Search for the cell housing the specified text and yield its (X, Y) center coordinate. 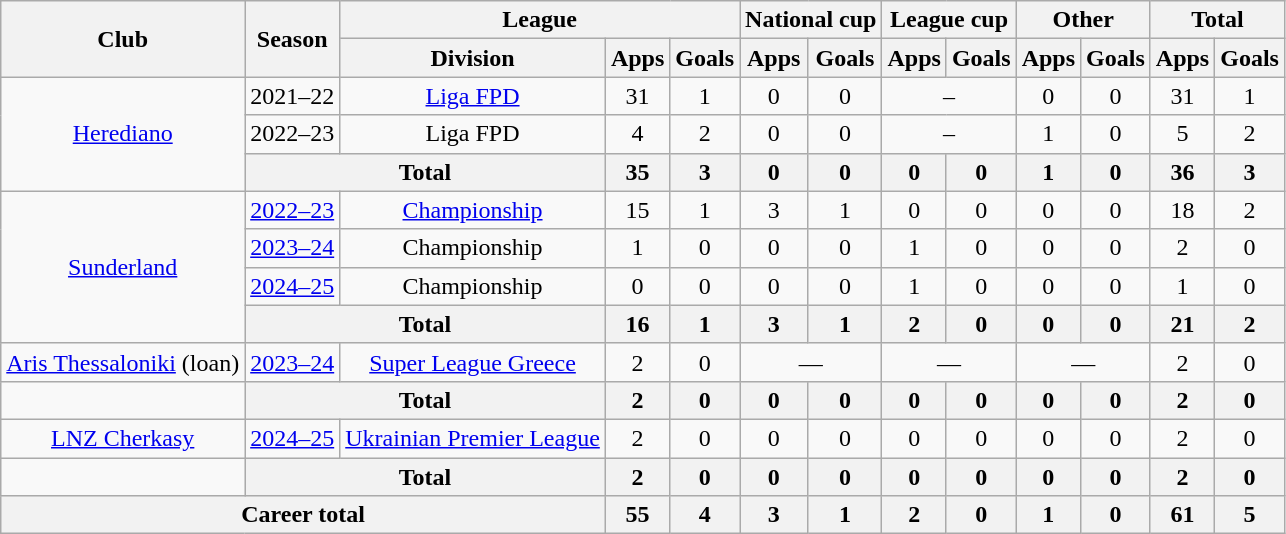
National cup (811, 20)
Division (473, 58)
55 (637, 515)
61 (1182, 515)
Other (1083, 20)
36 (1182, 172)
18 (1182, 210)
Career total (304, 515)
16 (637, 324)
Herediano (123, 134)
Aris Thessaloniki (loan) (123, 362)
Club (123, 39)
League cup (949, 20)
Season (292, 39)
League (540, 20)
Super League Greece (473, 362)
Sunderland (123, 267)
15 (637, 210)
35 (637, 172)
Ukrainian Premier League (473, 438)
21 (1182, 324)
LNZ Cherkasy (123, 438)
2021–22 (292, 96)
